Return [X, Y] of the center of cell containing provided text 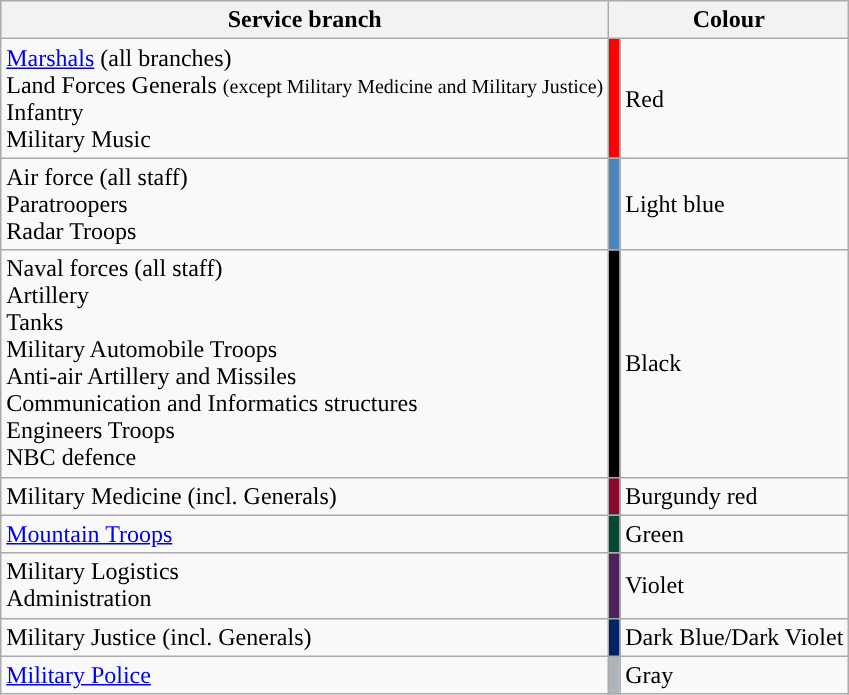
Violet [734, 586]
Light blue [734, 204]
Colour [729, 20]
Dark Blue/Dark Violet [734, 637]
Military Police [305, 675]
Service branch [305, 20]
Marshals (all branches)Land Forces Generals (except Military Medicine and Military Justice)InfantryMilitary Music [305, 98]
Burgundy red [734, 496]
Military Justice (incl. Generals) [305, 637]
Black [734, 364]
Air force (all staff)ParatroopersRadar Troops [305, 204]
Gray [734, 675]
Red [734, 98]
Mountain Troops [305, 534]
Military LogisticsAdministration [305, 586]
Green [734, 534]
Military Medicine (incl. Generals) [305, 496]
